Output the [X, Y] coordinate of the center of the cell containing the given text.  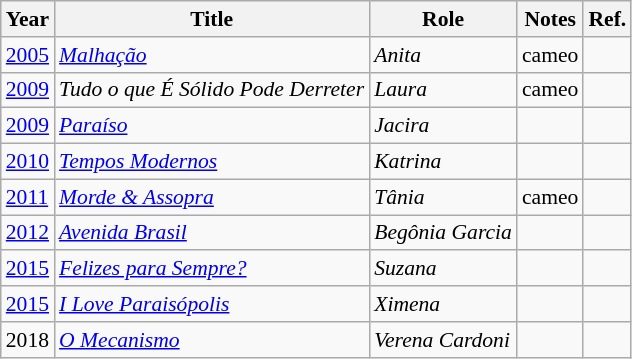
Verena Cardoni [443, 340]
Jacira [443, 126]
I Love Paraisópolis [212, 304]
Morde & Assopra [212, 197]
Anita [443, 55]
Suzana [443, 269]
2005 [28, 55]
Title [212, 19]
Notes [550, 19]
Felizes para Sempre? [212, 269]
Role [443, 19]
Laura [443, 90]
2012 [28, 233]
2010 [28, 162]
Ximena [443, 304]
Begônia Garcia [443, 233]
2018 [28, 340]
Tânia [443, 197]
Ref. [607, 19]
2011 [28, 197]
O Mecanismo [212, 340]
Malhação [212, 55]
Paraíso [212, 126]
Avenida Brasil [212, 233]
Tudo o que É Sólido Pode Derreter [212, 90]
Tempos Modernos [212, 162]
Year [28, 19]
Katrina [443, 162]
